Detect which cell encompasses the target text, then output its [X, Y] center coordinate. 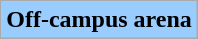
Off-campus arena [100, 20]
